Output the (X, Y) coordinate of the center of the cell containing the given text.  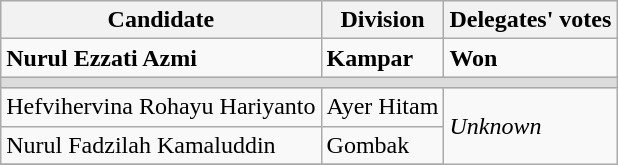
Unknown (530, 126)
Hefvihervina Rohayu Hariyanto (161, 107)
Ayer Hitam (382, 107)
Nurul Ezzati Azmi (161, 58)
Gombak (382, 145)
Delegates' votes (530, 20)
Won (530, 58)
Division (382, 20)
Candidate (161, 20)
Nurul Fadzilah Kamaluddin (161, 145)
Kampar (382, 58)
